Extract the (X, Y) coordinate from the center of the cell holding the provided text.  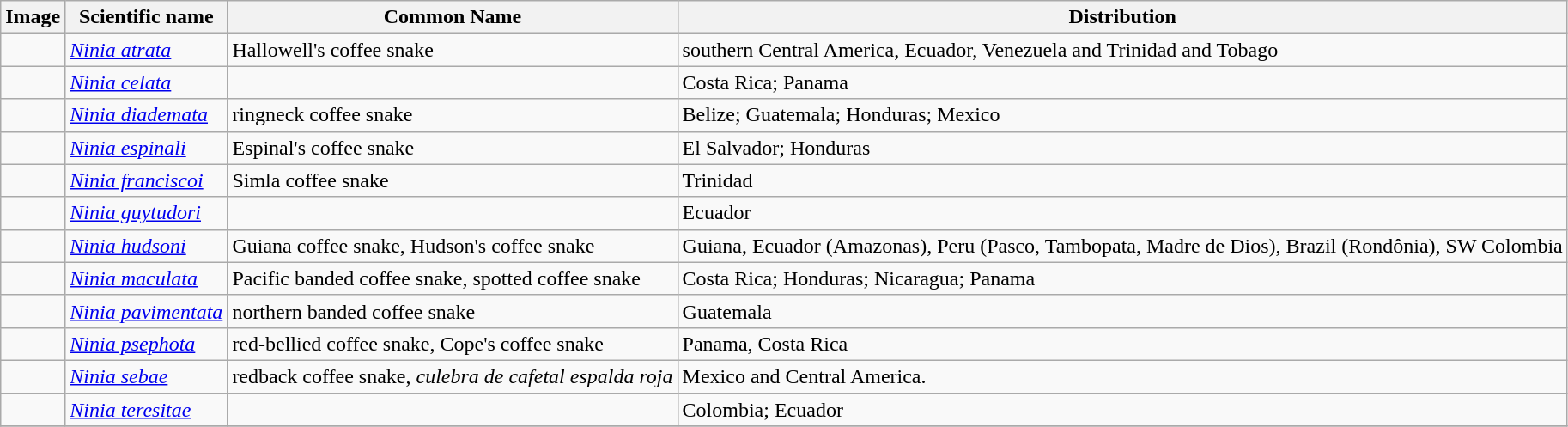
Mexico and Central America. (1122, 376)
Ninia espinali (146, 148)
Ninia guytudori (146, 213)
Ninia pavimentata (146, 311)
Image (33, 17)
Ninia sebae (146, 376)
northern banded coffee snake (453, 311)
Costa Rica; Panama (1122, 82)
Ninia psephota (146, 344)
Guiana, Ecuador (Amazonas), Peru (Pasco, Tambopata, Madre de Dios), Brazil (Rondônia), SW Colombia (1122, 246)
Colombia; Ecuador (1122, 410)
Trinidad (1122, 180)
Belize; Guatemala; Honduras; Mexico (1122, 115)
Guatemala (1122, 311)
Ninia teresitae (146, 410)
Panama, Costa Rica (1122, 344)
Distribution (1122, 17)
Ninia maculata (146, 278)
Ecuador (1122, 213)
southern Central America, Ecuador, Venezuela and Trinidad and Tobago (1122, 50)
Simla coffee snake (453, 180)
Espinal's coffee snake (453, 148)
Ninia diademata (146, 115)
Ninia franciscoi (146, 180)
Guiana coffee snake, Hudson's coffee snake (453, 246)
Scientific name (146, 17)
El Salvador; Honduras (1122, 148)
Ninia hudsoni (146, 246)
redback coffee snake, culebra de cafetal espalda roja (453, 376)
Ninia atrata (146, 50)
Ninia celata (146, 82)
Hallowell's coffee snake (453, 50)
Costa Rica; Honduras; Nicaragua; Panama (1122, 278)
ringneck coffee snake (453, 115)
red-bellied coffee snake, Cope's coffee snake (453, 344)
Pacific banded coffee snake, spotted coffee snake (453, 278)
Common Name (453, 17)
